Identify which cell holds the provided text, then report its (x, y) central coordinate. 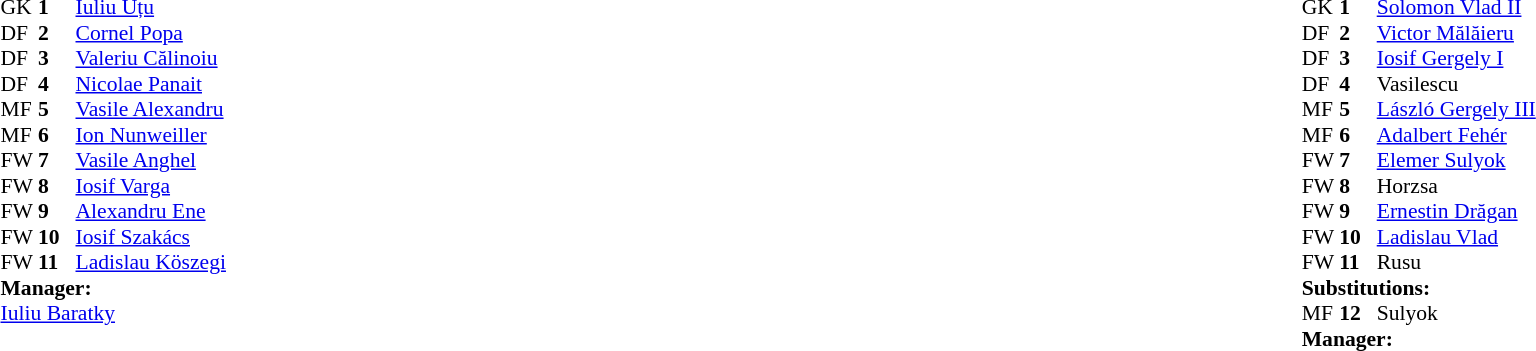
Vasile Alexandru (151, 109)
Manager: (112, 288)
Sulyok (1456, 313)
Alexandru Ene (151, 211)
Vasile Anghel (151, 161)
Iuliu Baratky (112, 313)
Ladislau Vlad (1456, 237)
Ernestin Drăgan (1456, 211)
Vasilescu (1456, 84)
Adalbert Fehér (1456, 135)
Valeriu Călinoiu (151, 59)
Iosif Varga (151, 186)
Ladislau Köszegi (151, 263)
Victor Mălăieru (1456, 33)
Iosif Gergely I (1456, 59)
Rusu (1456, 263)
László Gergely III (1456, 109)
Substitutions: (1419, 288)
Cornel Popa (151, 33)
Iosif Szakács (151, 237)
Ion Nunweiller (151, 135)
Elemer Sulyok (1456, 161)
12 (1358, 313)
Horzsa (1456, 186)
Nicolae Panait (151, 84)
